From the cell containing the given text, extract its center point as [X, Y] coordinate. 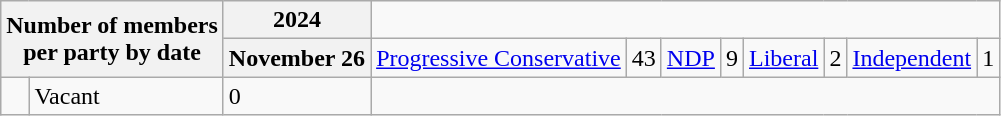
43 [644, 58]
November 26 [296, 58]
Number of membersper party by date [112, 39]
0 [296, 96]
9 [732, 58]
Progressive Conservative [499, 58]
1 [988, 58]
2 [836, 58]
NDP [690, 58]
Vacant [126, 96]
Liberal [783, 58]
Independent [912, 58]
2024 [296, 20]
